Locate the cell with the specified text and output its (x, y) center coordinate. 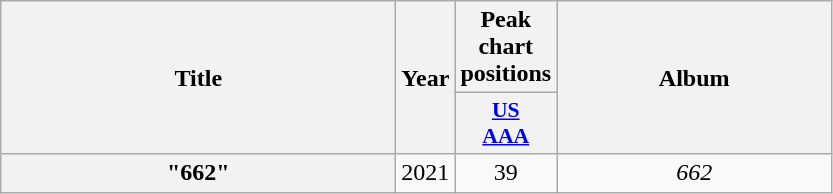
Peak chart positions (506, 47)
662 (694, 173)
USAAA (506, 124)
Title (198, 78)
Album (694, 78)
"662" (198, 173)
39 (506, 173)
Year (426, 78)
2021 (426, 173)
